Scan for the cell matching the given text and deliver its [x, y] coordinate at center. 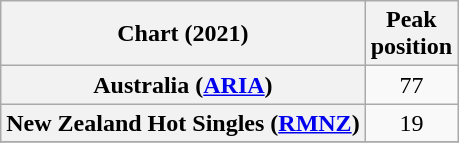
Australia (ARIA) [183, 85]
New Zealand Hot Singles (RMNZ) [183, 123]
77 [411, 85]
Chart (2021) [183, 34]
19 [411, 123]
Peakposition [411, 34]
